Locate the cell with the specified text and output its [x, y] center coordinate. 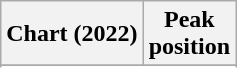
Peakposition [189, 34]
Chart (2022) [72, 34]
